From the cell containing the given text, extract its center point as (X, Y) coordinate. 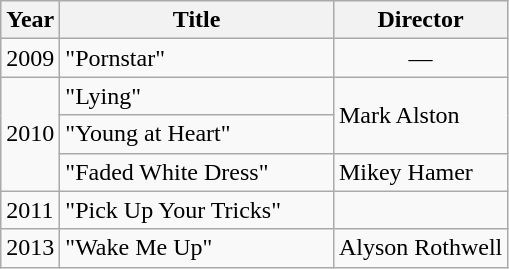
Mark Alston (420, 115)
— (420, 58)
"Wake Me Up" (197, 248)
2013 (30, 248)
Year (30, 20)
2011 (30, 210)
Director (420, 20)
"Young at Heart" (197, 134)
2010 (30, 134)
"Pick Up Your Tricks" (197, 210)
"Lying" (197, 96)
Title (197, 20)
Mikey Hamer (420, 172)
"Faded White Dress" (197, 172)
Alyson Rothwell (420, 248)
"Pornstar" (197, 58)
2009 (30, 58)
